Output the [X, Y] coordinate of the center of the cell containing the given text.  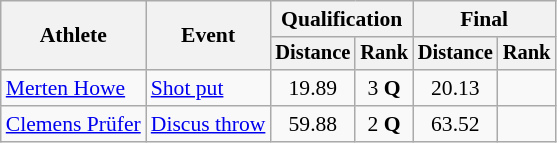
63.52 [456, 124]
3 Q [384, 88]
Shot put [208, 88]
19.89 [312, 88]
Qualification [341, 19]
Merten Howe [74, 88]
Clemens Prüfer [74, 124]
20.13 [456, 88]
Athlete [74, 36]
Event [208, 36]
Final [484, 19]
2 Q [384, 124]
59.88 [312, 124]
Discus throw [208, 124]
